Provide the [X, Y] coordinate of the cell's center where the given text is located.  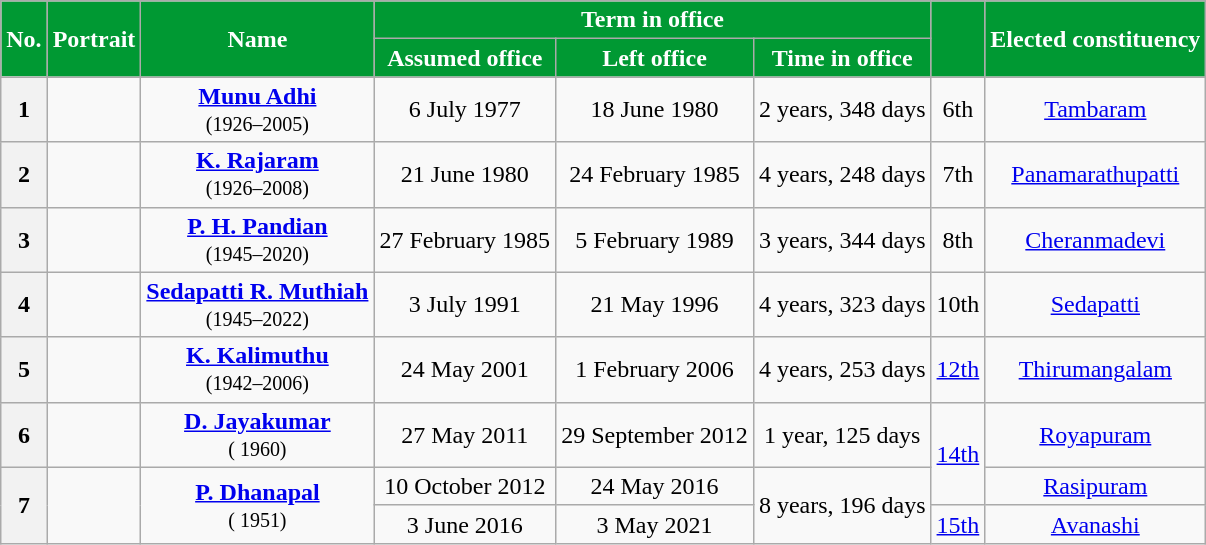
Rasipuram [1096, 486]
Sedapatti R. Muthiah(1945–2022) [258, 304]
3 [24, 240]
14th [958, 454]
Royapuram [1096, 434]
27 February 1985 [465, 240]
15th [958, 524]
D. Jayakumar( 1960) [258, 434]
7th [958, 174]
1 February 2006 [655, 370]
1 year, 125 days [842, 434]
Thirumangalam [1096, 370]
3 July 1991 [465, 304]
No. [24, 39]
27 May 2011 [465, 434]
P. H. Pandian(1945–2020) [258, 240]
3 years, 344 days [842, 240]
5 [24, 370]
2 years, 348 days [842, 110]
Panamarathupatti [1096, 174]
10 October 2012 [465, 486]
2 [24, 174]
21 May 1996 [655, 304]
5 February 1989 [655, 240]
Portrait [94, 39]
6th [958, 110]
8th [958, 240]
Time in office [842, 58]
K. Rajaram(1926–2008) [258, 174]
4 [24, 304]
29 September 2012 [655, 434]
6 July 1977 [465, 110]
24 February 1985 [655, 174]
Elected constituency [1096, 39]
6 [24, 434]
1 [24, 110]
4 years, 248 days [842, 174]
18 June 1980 [655, 110]
21 June 1980 [465, 174]
Tambaram [1096, 110]
P. Dhanapal( 1951) [258, 505]
3 June 2016 [465, 524]
24 May 2016 [655, 486]
Sedapatti [1096, 304]
4 years, 323 days [842, 304]
7 [24, 505]
10th [958, 304]
Cheranmadevi [1096, 240]
4 years, 253 days [842, 370]
K. Kalimuthu(1942–2006) [258, 370]
Munu Adhi(1926–2005) [258, 110]
Name [258, 39]
8 years, 196 days [842, 505]
Left office [655, 58]
Assumed office [465, 58]
3 May 2021 [655, 524]
12th [958, 370]
Term in office [652, 20]
Avanashi [1096, 524]
24 May 2001 [465, 370]
